Return the (x, y) coordinate for the center point of the cell that contains the specified text.  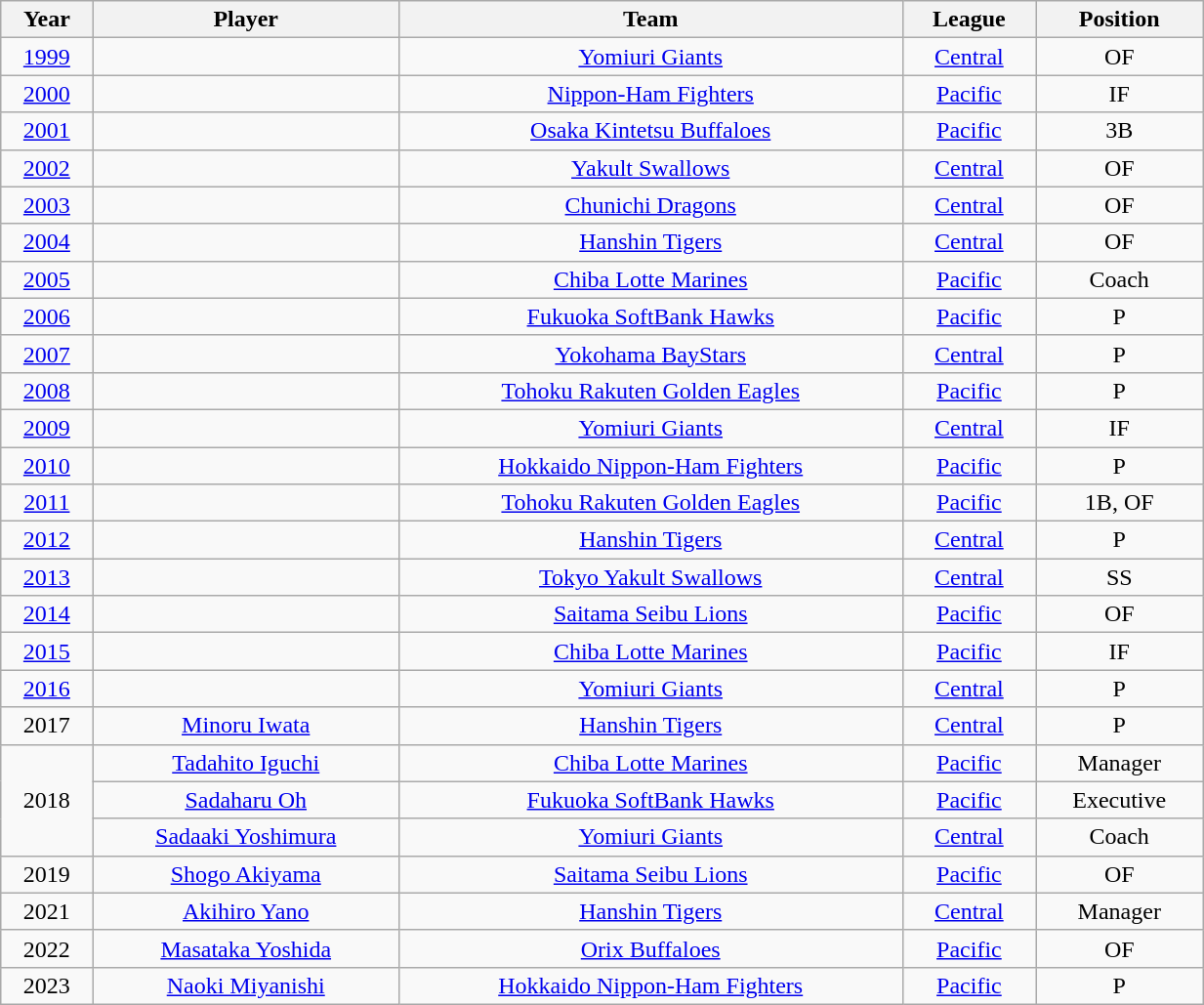
2001 (47, 131)
Osaka Kintetsu Buffaloes (650, 131)
Tokyo Yakult Swallows (650, 577)
2017 (47, 726)
2022 (47, 948)
SS (1119, 577)
3B (1119, 131)
2013 (47, 577)
1999 (47, 57)
2006 (47, 316)
2012 (47, 540)
2015 (47, 651)
Team (650, 20)
Chunichi Dragons (650, 205)
2014 (47, 614)
2021 (47, 911)
Masataka Yoshida (246, 948)
Tadahito Iguchi (246, 763)
2023 (47, 985)
Sadaaki Yoshimura (246, 837)
Akihiro Yano (246, 911)
2010 (47, 466)
2004 (47, 242)
2016 (47, 689)
Sadaharu Oh (246, 800)
Position (1119, 20)
2009 (47, 428)
Naoki Miyanishi (246, 985)
League (969, 20)
1B, OF (1119, 503)
Executive (1119, 800)
2019 (47, 874)
Yakult Swallows (650, 168)
Minoru Iwata (246, 726)
2011 (47, 503)
2002 (47, 168)
Yokohama BayStars (650, 354)
Shogo Akiyama (246, 874)
2007 (47, 354)
2000 (47, 94)
2018 (47, 800)
Player (246, 20)
2008 (47, 391)
2003 (47, 205)
2005 (47, 279)
Nippon-Ham Fighters (650, 94)
Orix Buffaloes (650, 948)
Year (47, 20)
